Locate the cell with the specified text and output its [X, Y] center coordinate. 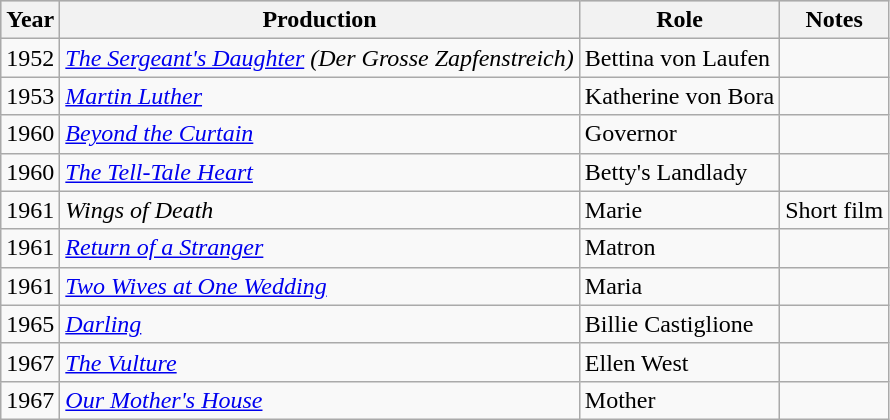
Katherine von Bora [679, 96]
The Sergeant's Daughter (Der Grosse Zapfenstreich) [320, 58]
The Vulture [320, 362]
Wings of Death [320, 210]
1953 [30, 96]
Marie [679, 210]
Year [30, 20]
Short film [834, 210]
Betty's Landlady [679, 172]
1965 [30, 324]
Notes [834, 20]
Role [679, 20]
Bettina von Laufen [679, 58]
Ellen West [679, 362]
The Tell-Tale Heart [320, 172]
Martin Luther [320, 96]
Mother [679, 400]
Our Mother's House [320, 400]
Beyond the Curtain [320, 134]
Governor [679, 134]
Billie Castiglione [679, 324]
1952 [30, 58]
Darling [320, 324]
Matron [679, 248]
Production [320, 20]
Return of a Stranger [320, 248]
Two Wives at One Wedding [320, 286]
Maria [679, 286]
